From the cell containing the given text, extract its center point as (X, Y) coordinate. 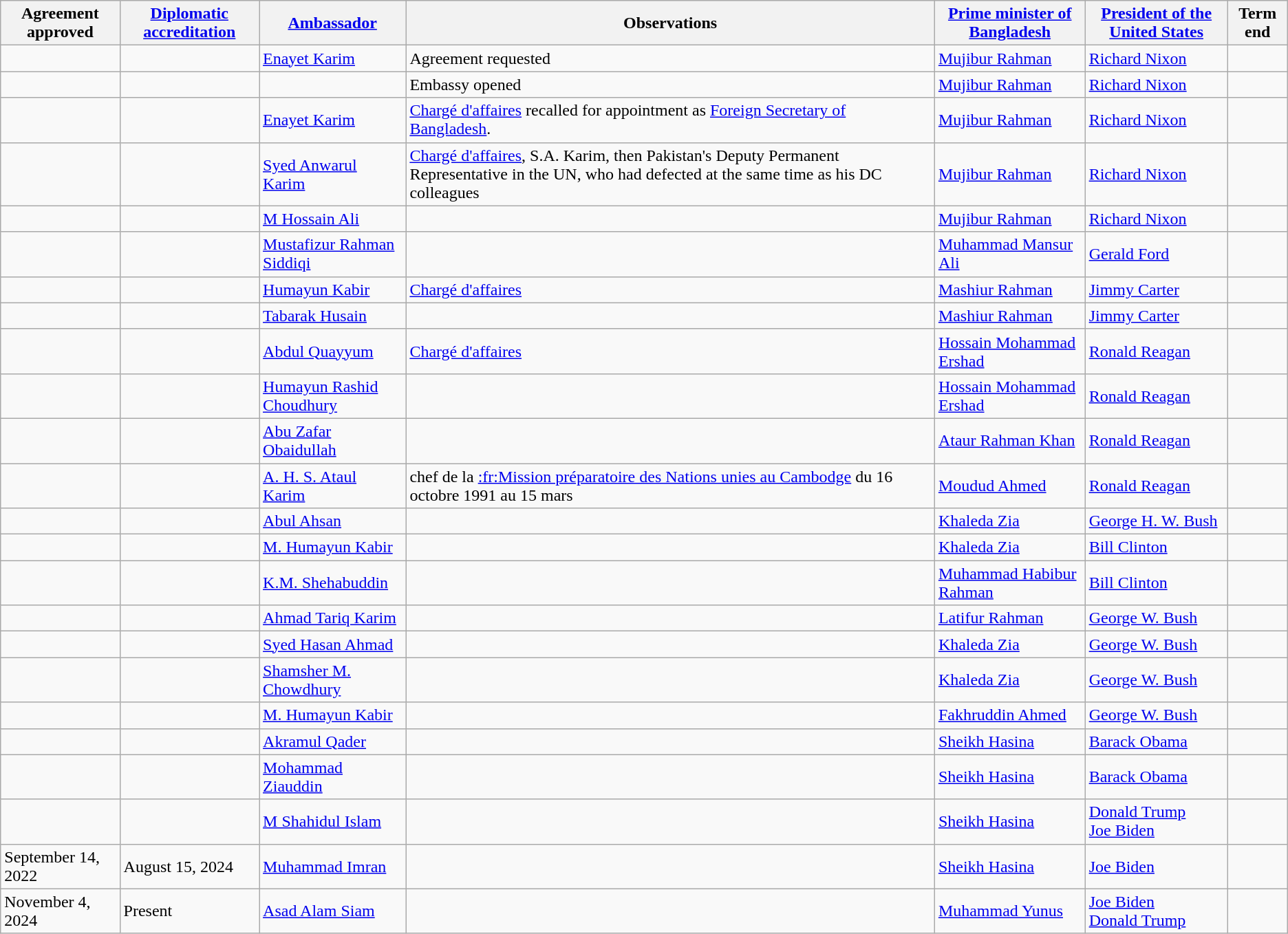
Abul Ahsan (333, 521)
K.M. Shehabuddin (333, 583)
Ahmad Tariq Karim (333, 618)
Joe BidenDonald Trump (1156, 911)
Akramul Qader (333, 741)
Muhammad Yunus (1010, 911)
Embassy opened (670, 85)
November 4, 2024 (61, 911)
Agreement approved (61, 23)
A. H. S. Ataul Karim (333, 486)
Ambassador (333, 23)
Muhammad Mansur Ali (1010, 254)
Mustafizur Rahman Siddiqi (333, 254)
Latifur Rahman (1010, 618)
Observations (670, 23)
Humayun Kabir (333, 290)
Gerald Ford (1156, 254)
Moudud Ahmed (1010, 486)
Prime minister of Bangladesh (1010, 23)
Asad Alam Siam (333, 911)
Diplomatic accreditation (189, 23)
Chargé d'affaires recalled for appointment as Foreign Secretary of Bangladesh. (670, 120)
Syed Anwarul Karim (333, 174)
Donald TrumpJoe Biden (1156, 821)
August 15, 2024 (189, 867)
Abdul Quayyum (333, 351)
M Hossain Ali (333, 219)
Present (189, 911)
Humayun Rashid Choudhury (333, 396)
Mohammad Ziauddin (333, 777)
George H. W. Bush (1156, 521)
President of the United States (1156, 23)
Term end (1258, 23)
Muhammad Habibur Rahman (1010, 583)
M Shahidul Islam (333, 821)
Shamsher M. Chowdhury (333, 680)
Chargé d'affaires, S.A. Karim, then Pakistan's Deputy Permanent Representative in the UN, who had defected at the same time as his DC colleagues (670, 174)
Tabarak Husain (333, 316)
Abu Zafar Obaidullah (333, 440)
Syed Hasan Ahmad (333, 644)
chef de la :fr:Mission préparatoire des Nations unies au Cambodge du 16 octobre 1991 au 15 mars (670, 486)
Joe Biden (1156, 867)
Ataur Rahman Khan (1010, 440)
Agreement requested (670, 58)
Fakhruddin Ahmed (1010, 715)
Muhammad Imran (333, 867)
September 14, 2022 (61, 867)
